Capture the cell that displays the provided text and extract its [X, Y] central coordinate. 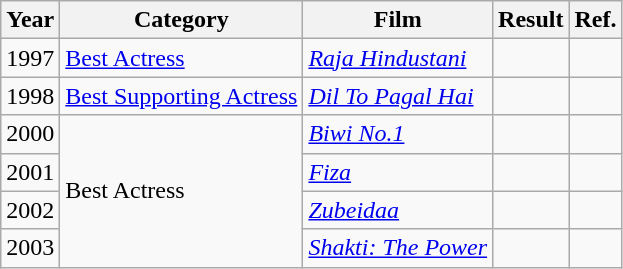
Zubeidaa [398, 210]
2001 [30, 172]
Best Supporting Actress [182, 96]
Shakti: The Power [398, 248]
Biwi No.1 [398, 134]
Film [398, 20]
Raja Hindustani [398, 58]
2000 [30, 134]
Category [182, 20]
Fiza [398, 172]
1997 [30, 58]
Year [30, 20]
Result [531, 20]
1998 [30, 96]
2002 [30, 210]
Ref. [596, 20]
2003 [30, 248]
Dil To Pagal Hai [398, 96]
